Scan for the cell matching the given text and deliver its [x, y] coordinate at center. 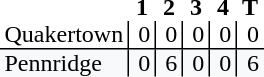
Quakertown [64, 35]
Pennridge [64, 63]
